Search for the cell housing the specified text and yield its (x, y) center coordinate. 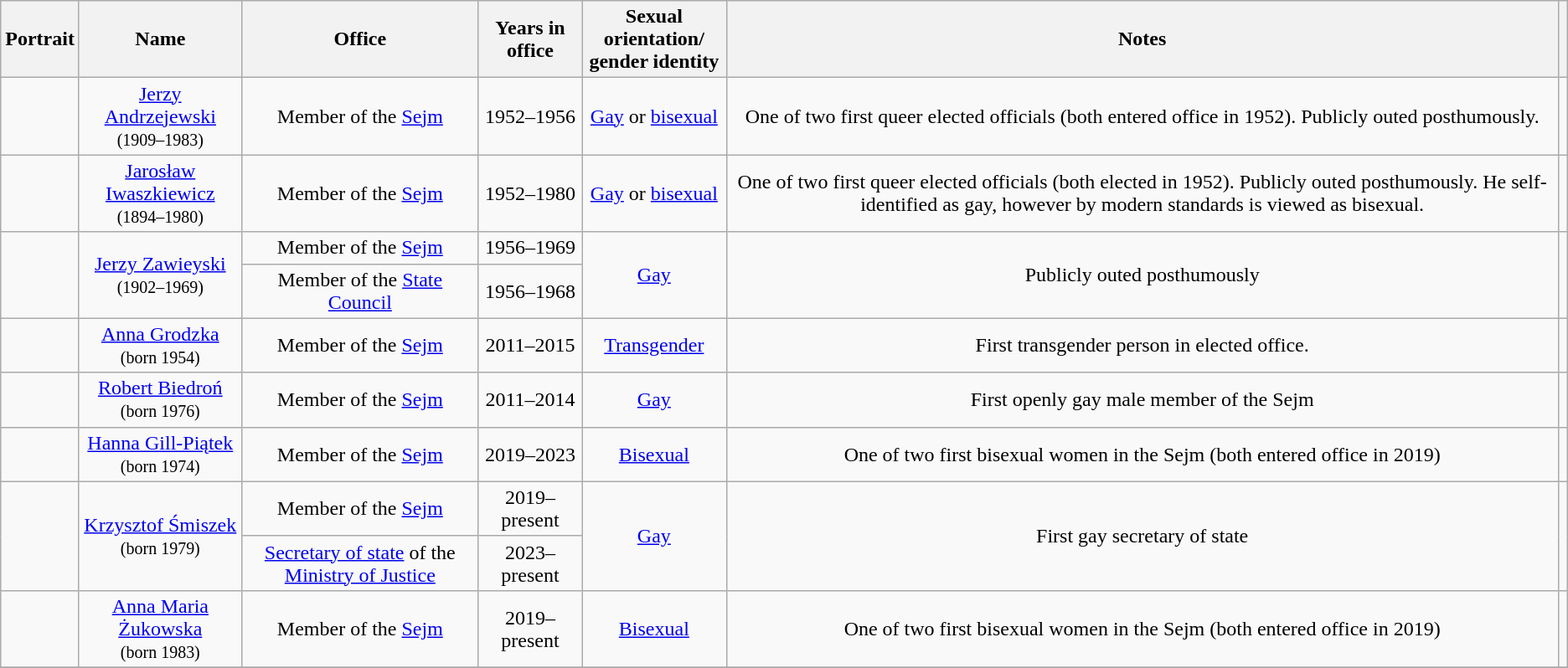
Years in office (529, 39)
Jarosław Iwaszkiewicz(1894–1980) (160, 193)
Portrait (40, 39)
Office (360, 39)
Publicly outed posthumously (1142, 275)
Anna Maria Żukowska(born 1983) (160, 629)
Anna Grodzka(born 1954) (160, 345)
Name (160, 39)
1952–1980 (529, 193)
Member of the State Council (360, 291)
2023–present (529, 563)
Sexual orientation/gender identity (655, 39)
First gay secretary of state (1142, 536)
One of two first queer elected officials (both entered office in 1952). Publicly outed posthumously. (1142, 116)
Robert Biedroń(born 1976) (160, 400)
2011–2014 (529, 400)
2011–2015 (529, 345)
First transgender person in elected office. (1142, 345)
Notes (1142, 39)
Jerzy Zawieyski(1902–1969) (160, 275)
1956–1968 (529, 291)
1956–1969 (529, 248)
2019–2023 (529, 454)
Jerzy Andrzejewski(1909–1983) (160, 116)
First openly gay male member of the Sejm (1142, 400)
1952–1956 (529, 116)
Krzysztof Śmiszek(born 1979) (160, 536)
Transgender (655, 345)
Secretary of state of the Ministry of Justice (360, 563)
Hanna Gill-Piątek(born 1974) (160, 454)
